Pinpoint the cell where the given text exists, returning its (x, y) midpoint coordinate. 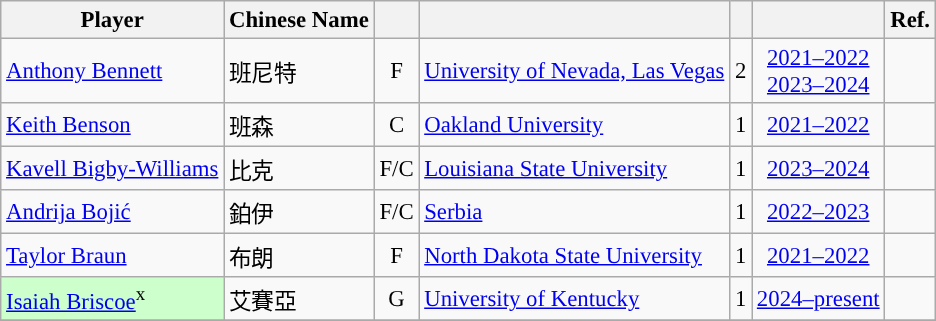
2 (741, 72)
班森 (299, 125)
布朗 (299, 256)
班尼特 (299, 72)
2022–2023 (818, 212)
Ref. (910, 20)
Keith Benson (112, 125)
University of Nevada, Las Vegas (574, 72)
C (396, 125)
Anthony Bennett (112, 72)
Louisiana State University (574, 169)
Serbia (574, 212)
比克 (299, 169)
Taylor Braun (112, 256)
2023–2024 (818, 169)
鉑伊 (299, 212)
Chinese Name (299, 20)
Oakland University (574, 125)
Andrija Bojić (112, 212)
North Dakota State University (574, 256)
Player (112, 20)
2021–20222023–2024 (818, 72)
Kavell Bigby-Williams (112, 169)
